Provide the (x, y) coordinate of the cell's center where the given text is located.  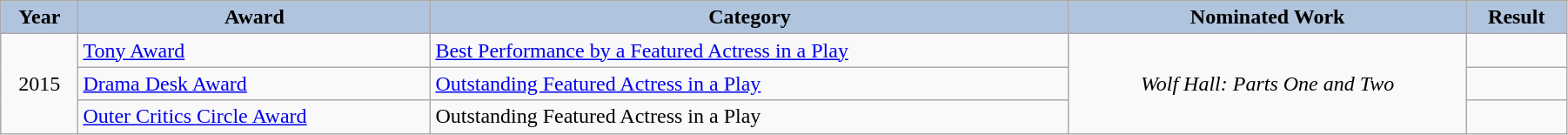
Wolf Hall: Parts One and Two (1267, 84)
Year (40, 17)
Tony Award (254, 51)
2015 (40, 84)
Category (750, 17)
Result (1516, 17)
Outer Critics Circle Award (254, 117)
Drama Desk Award (254, 84)
Nominated Work (1267, 17)
Best Performance by a Featured Actress in a Play (750, 51)
Award (254, 17)
